Detect which cell encompasses the target text, then output its (x, y) center coordinate. 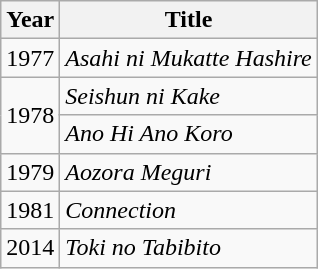
Connection (188, 210)
Seishun ni Kake (188, 96)
Asahi ni Mukatte Hashire (188, 58)
Aozora Meguri (188, 172)
1977 (30, 58)
1978 (30, 115)
Year (30, 20)
Title (188, 20)
1979 (30, 172)
Ano Hi Ano Koro (188, 134)
2014 (30, 248)
Toki no Tabibito (188, 248)
1981 (30, 210)
